Scan for the cell matching the given text and deliver its (X, Y) coordinate at center. 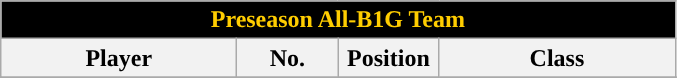
Position (388, 58)
Class (557, 58)
Player (119, 58)
No. (288, 58)
Preseason All-B1G Team (338, 20)
